Return (X, Y) of the center of cell containing provided text 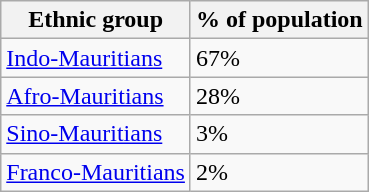
Indo-Mauritians (96, 58)
Franco-Mauritians (96, 172)
67% (279, 58)
Ethnic group (96, 20)
% of population (279, 20)
2% (279, 172)
Afro-Mauritians (96, 96)
28% (279, 96)
Sino-Mauritians (96, 134)
3% (279, 134)
